From the cell containing the given text, extract its center point as [X, Y] coordinate. 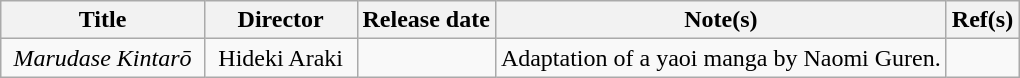
Marudase Kintarō [103, 58]
Hideki Araki [280, 58]
Ref(s) [982, 20]
Title [103, 20]
Director [280, 20]
Note(s) [720, 20]
Adaptation of a yaoi manga by Naomi Guren. [720, 58]
Release date [426, 20]
